Capture the cell that displays the provided text and extract its (X, Y) central coordinate. 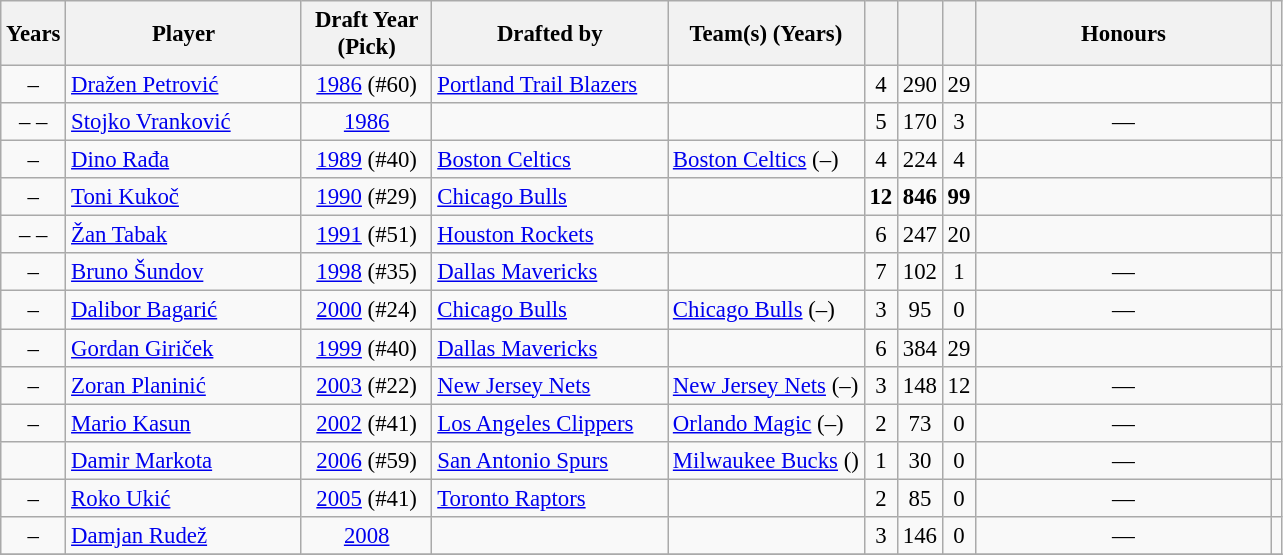
7 (880, 273)
San Antonio Spurs (550, 460)
Damjan Rudež (184, 536)
1989 (#40) (366, 160)
846 (920, 197)
2006 (#59) (366, 460)
384 (920, 348)
Dražen Petrović (184, 85)
73 (920, 423)
2005 (#41) (366, 498)
102 (920, 273)
New Jersey Nets (550, 385)
2002 (#41) (366, 423)
Team(s) (Years) (766, 34)
Milwaukee Bucks () (766, 460)
Drafted by (550, 34)
2000 (#24) (366, 310)
2008 (366, 536)
146 (920, 536)
Bruno Šundov (184, 273)
247 (920, 235)
Damir Markota (184, 460)
Stojko Vranković (184, 122)
Dino Rađa (184, 160)
Orlando Magic (–) (766, 423)
85 (920, 498)
2003 (#22) (366, 385)
Chicago Bulls (–) (766, 310)
Dalibor Bagarić (184, 310)
170 (920, 122)
Houston Rockets (550, 235)
1991 (#51) (366, 235)
Gordan Giriček (184, 348)
Roko Ukić (184, 498)
1986 (366, 122)
Honours (1124, 34)
Boston Celtics (–) (766, 160)
Portland Trail Blazers (550, 85)
New Jersey Nets (–) (766, 385)
Los Angeles Clippers (550, 423)
1986 (#60) (366, 85)
Žan Tabak (184, 235)
95 (920, 310)
Toni Kukoč (184, 197)
1999 (#40) (366, 348)
5 (880, 122)
1990 (#29) (366, 197)
Years (34, 34)
Player (184, 34)
20 (958, 235)
148 (920, 385)
Zoran Planinić (184, 385)
224 (920, 160)
99 (958, 197)
290 (920, 85)
Mario Kasun (184, 423)
Boston Celtics (550, 160)
1998 (#35) (366, 273)
Draft Year (Pick) (366, 34)
Toronto Raptors (550, 498)
30 (920, 460)
